Scan for the cell matching the given text and deliver its [X, Y] coordinate at center. 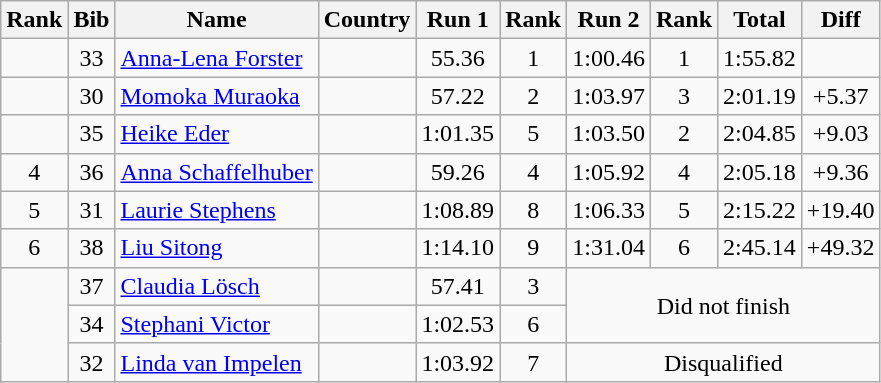
Claudia Lösch [216, 286]
Stephani Victor [216, 324]
1:05.92 [609, 172]
57.41 [458, 286]
31 [92, 210]
33 [92, 58]
Run 2 [609, 20]
Run 1 [458, 20]
Country [367, 20]
7 [534, 362]
37 [92, 286]
Anna-Lena Forster [216, 58]
1:31.04 [609, 248]
2:15.22 [760, 210]
34 [92, 324]
35 [92, 134]
2:01.19 [760, 96]
Liu Sitong [216, 248]
32 [92, 362]
Total [760, 20]
30 [92, 96]
+19.40 [840, 210]
1:08.89 [458, 210]
55.36 [458, 58]
2:45.14 [760, 248]
+9.03 [840, 134]
1:55.82 [760, 58]
Momoka Muraoka [216, 96]
59.26 [458, 172]
+9.36 [840, 172]
Bib [92, 20]
+49.32 [840, 248]
9 [534, 248]
Name [216, 20]
57.22 [458, 96]
1:01.35 [458, 134]
Laurie Stephens [216, 210]
1:14.10 [458, 248]
1:03.97 [609, 96]
1:03.50 [609, 134]
2:04.85 [760, 134]
Diff [840, 20]
8 [534, 210]
Disqualified [724, 362]
2:05.18 [760, 172]
+5.37 [840, 96]
36 [92, 172]
1:06.33 [609, 210]
38 [92, 248]
Did not finish [724, 305]
1:00.46 [609, 58]
Heike Eder [216, 134]
Anna Schaffelhuber [216, 172]
Linda van Impelen [216, 362]
1:02.53 [458, 324]
1:03.92 [458, 362]
